For the text-containing cell, return its midpoint in (x, y) coordinate format. 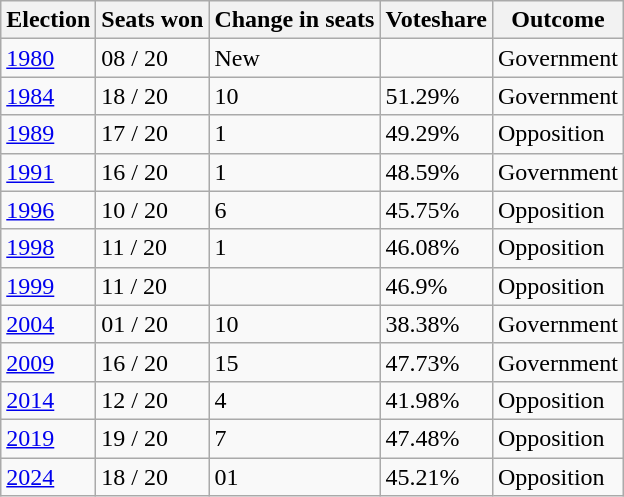
10 / 20 (152, 210)
1991 (48, 172)
New (294, 58)
41.98% (436, 400)
38.38% (436, 324)
2019 (48, 438)
15 (294, 362)
46.9% (436, 286)
7 (294, 438)
08 / 20 (152, 58)
1996 (48, 210)
19 / 20 (152, 438)
2004 (48, 324)
48.59% (436, 172)
1980 (48, 58)
Seats won (152, 20)
Change in seats (294, 20)
Election (48, 20)
47.48% (436, 438)
4 (294, 400)
45.21% (436, 477)
1999 (48, 286)
49.29% (436, 134)
1984 (48, 96)
6 (294, 210)
01 / 20 (152, 324)
1998 (48, 248)
46.08% (436, 248)
17 / 20 (152, 134)
47.73% (436, 362)
2014 (48, 400)
51.29% (436, 96)
2024 (48, 477)
12 / 20 (152, 400)
45.75% (436, 210)
1989 (48, 134)
Voteshare (436, 20)
Outcome (558, 20)
2009 (48, 362)
01 (294, 477)
